Return the [x, y] coordinate for the center point of the cell that contains the specified text.  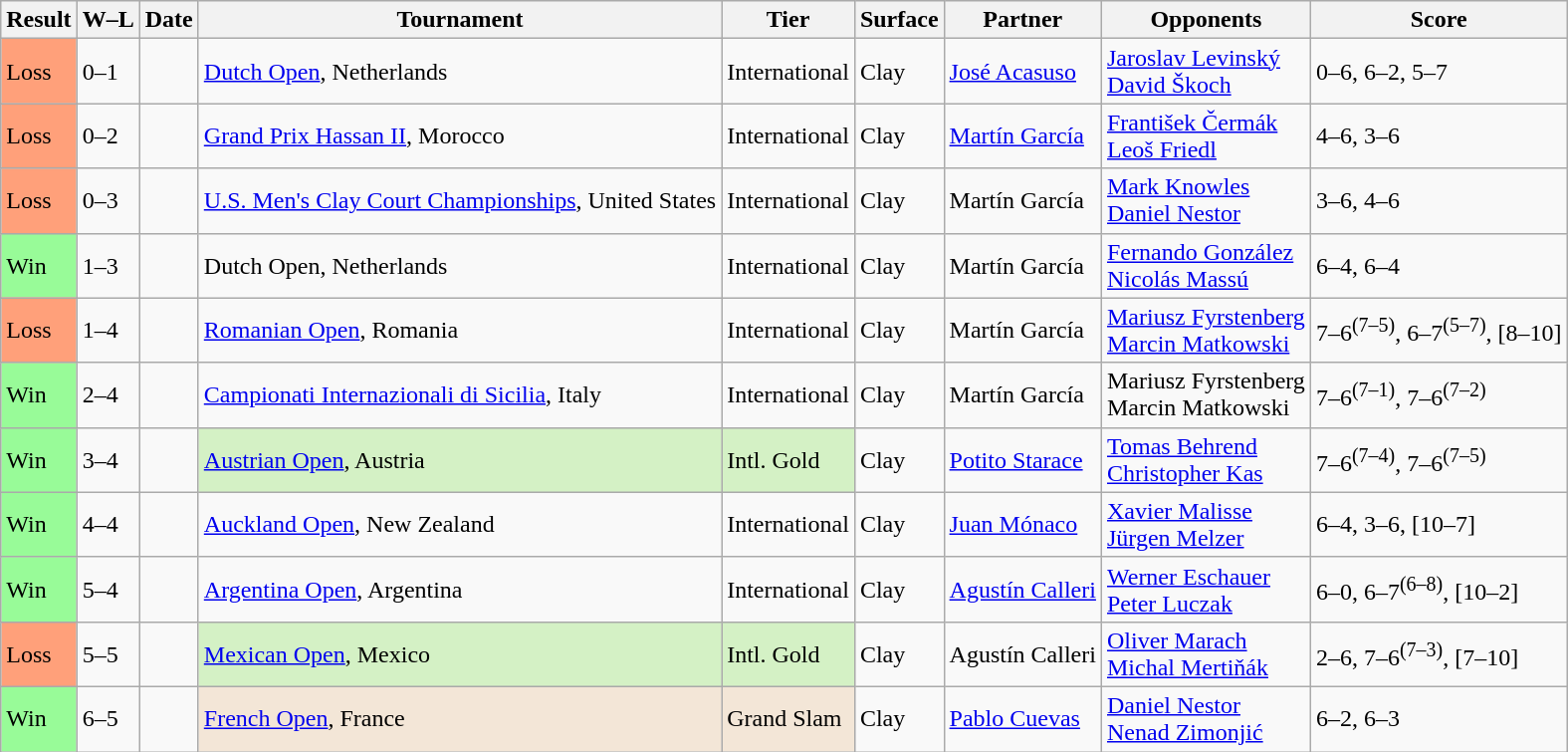
Campionati Internazionali di Sicilia, Italy [460, 394]
Result [39, 20]
Juan Mónaco [1022, 524]
6–4, 3–6, [10–7] [1439, 524]
W–L [108, 20]
Date [169, 20]
0–1 [108, 72]
Mark Knowles Daniel Nestor [1206, 201]
Partner [1022, 20]
5–5 [108, 653]
Fernando González Nicolás Massú [1206, 265]
4–6, 3–6 [1439, 135]
Tier [788, 20]
Auckland Open, New Zealand [460, 524]
Opponents [1206, 20]
0–3 [108, 201]
2–4 [108, 394]
Jaroslav Levinský David Škoch [1206, 72]
1–3 [108, 265]
Surface [899, 20]
Pablo Cuevas [1022, 719]
2–6, 7–6(7–3), [7–10] [1439, 653]
Score [1439, 20]
Mexican Open, Mexico [460, 653]
7–6(7–4), 7–6(7–5) [1439, 460]
Daniel Nestor Nenad Zimonjić [1206, 719]
Tomas Behrend Christopher Kas [1206, 460]
František Čermák Leoš Friedl [1206, 135]
Austrian Open, Austria [460, 460]
Romanian Open, Romania [460, 331]
Grand Prix Hassan II, Morocco [460, 135]
0–6, 6–2, 5–7 [1439, 72]
3–4 [108, 460]
José Acasuso [1022, 72]
Oliver Marach Michal Mertiňák [1206, 653]
6–2, 6–3 [1439, 719]
1–4 [108, 331]
0–2 [108, 135]
5–4 [108, 590]
7–6(7–1), 7–6(7–2) [1439, 394]
French Open, France [460, 719]
Xavier Malisse Jürgen Melzer [1206, 524]
Argentina Open, Argentina [460, 590]
Werner Eschauer Peter Luczak [1206, 590]
4–4 [108, 524]
6–4, 6–4 [1439, 265]
6–0, 6–7(6–8), [10–2] [1439, 590]
3–6, 4–6 [1439, 201]
Grand Slam [788, 719]
Potito Starace [1022, 460]
U.S. Men's Clay Court Championships, United States [460, 201]
7–6(7–5), 6–7(5–7), [8–10] [1439, 331]
Tournament [460, 20]
6–5 [108, 719]
